Detect which cell encompasses the target text, then output its (x, y) center coordinate. 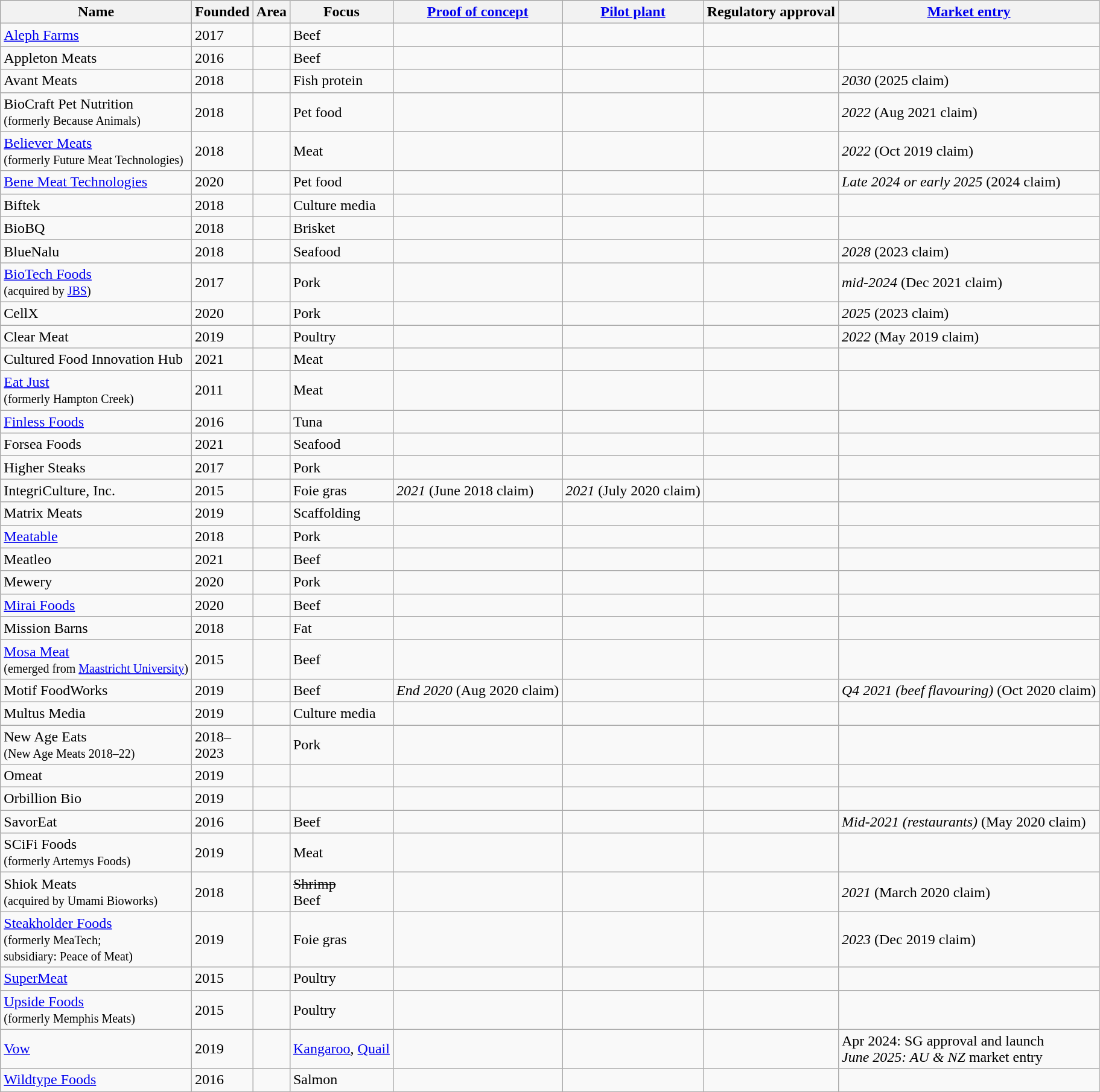
Fish protein (342, 81)
2030 (2025 claim) (968, 81)
CellX (97, 313)
Kangaroo, Quail (342, 1049)
SuperMeat (97, 979)
End 2020 (Aug 2020 claim) (477, 690)
2021 (March 2020 claim) (968, 892)
BioTech Foods(acquired by JBS) (97, 282)
Regulatory approval (771, 12)
Matrix Meats (97, 513)
2028 (2023 claim) (968, 251)
Scaffolding (342, 513)
2023 (Dec 2019 claim) (968, 939)
2011 (222, 391)
Eat Just(formerly Hampton Creek) (97, 391)
Omeat (97, 776)
Apr 2024: SG approval and launchJune 2025: AU & NZ market entry (968, 1049)
mid-2024 (Dec 2021 claim) (968, 282)
Bene Meat Technologies (97, 182)
Mission Barns (97, 628)
Meatable (97, 536)
ShrimpBeef (342, 892)
Believer Meats(formerly Future Meat Technologies) (97, 151)
Pilot plant (633, 12)
Mirai Foods (97, 605)
SavorEat (97, 822)
BlueNalu (97, 251)
2021 (June 2018 claim) (477, 490)
Finless Foods (97, 422)
Aleph Farms (97, 35)
Forsea Foods (97, 445)
Orbillion Bio (97, 799)
BioCraft Pet Nutrition(formerly Because Animals) (97, 112)
Market entry (968, 12)
2021 (July 2020 claim) (633, 490)
Meatleo (97, 559)
Higher Steaks (97, 468)
Motif FoodWorks (97, 690)
Appleton Meats (97, 58)
Q4 2021 (beef flavouring) (Oct 2020 claim) (968, 690)
Founded (222, 12)
Area (272, 12)
SCiFi Foods(formerly Artemys Foods) (97, 853)
Late 2024 or early 2025 (2024 claim) (968, 182)
BioBQ (97, 228)
Proof of concept (477, 12)
Focus (342, 12)
Mosa Meat(emerged from Maastricht University) (97, 659)
Clear Meat (97, 336)
Biftek (97, 205)
Vow (97, 1049)
2022 (Oct 2019 claim) (968, 151)
Multus Media (97, 713)
New Age Eats(New Age Meats 2018–22) (97, 744)
2022 (May 2019 claim) (968, 336)
Cultured Food Innovation Hub (97, 360)
Wildtype Foods (97, 1080)
Salmon (342, 1080)
Upside Foods(formerly Memphis Meats) (97, 1010)
Steakholder Foods(formerly MeaTech;subsidiary: Peace of Meat) (97, 939)
Brisket (342, 228)
Mid-2021 (restaurants) (May 2020 claim) (968, 822)
Name (97, 12)
2022 (Aug 2021 claim) (968, 112)
2018–2023 (222, 744)
Shiok Meats(acquired by Umami Bioworks) (97, 892)
Avant Meats (97, 81)
IntegriCulture, Inc. (97, 490)
Mewery (97, 582)
2025 (2023 claim) (968, 313)
Tuna (342, 422)
Fat (342, 628)
